Return the (X, Y) coordinate for the center point of the cell that contains the specified text.  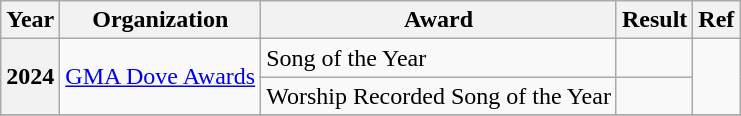
Song of the Year (439, 58)
GMA Dove Awards (160, 77)
Award (439, 20)
2024 (30, 77)
Worship Recorded Song of the Year (439, 96)
Ref (716, 20)
Organization (160, 20)
Result (654, 20)
Year (30, 20)
